Determine the (x, y) coordinate at the center of the cell enclosing the given text.  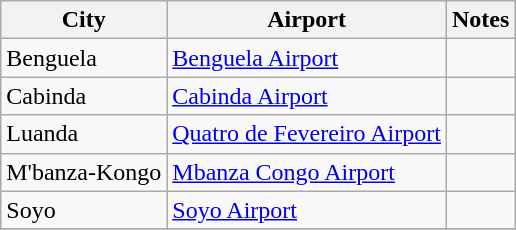
Airport (307, 20)
Luanda (84, 134)
Soyo (84, 210)
Mbanza Congo Airport (307, 172)
Cabinda Airport (307, 96)
Soyo Airport (307, 210)
M'banza-Kongo (84, 172)
Quatro de Fevereiro Airport (307, 134)
Benguela Airport (307, 58)
Notes (480, 20)
City (84, 20)
Benguela (84, 58)
Cabinda (84, 96)
